Output the (X, Y) coordinate of the center of the cell containing the given text.  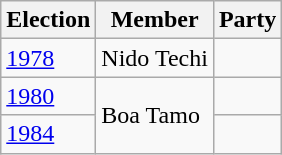
1980 (48, 96)
Election (48, 20)
Nido Techi (155, 58)
1984 (48, 134)
Party (247, 20)
1978 (48, 58)
Member (155, 20)
Boa Tamo (155, 115)
